For the text-containing cell, return its midpoint in [X, Y] coordinate format. 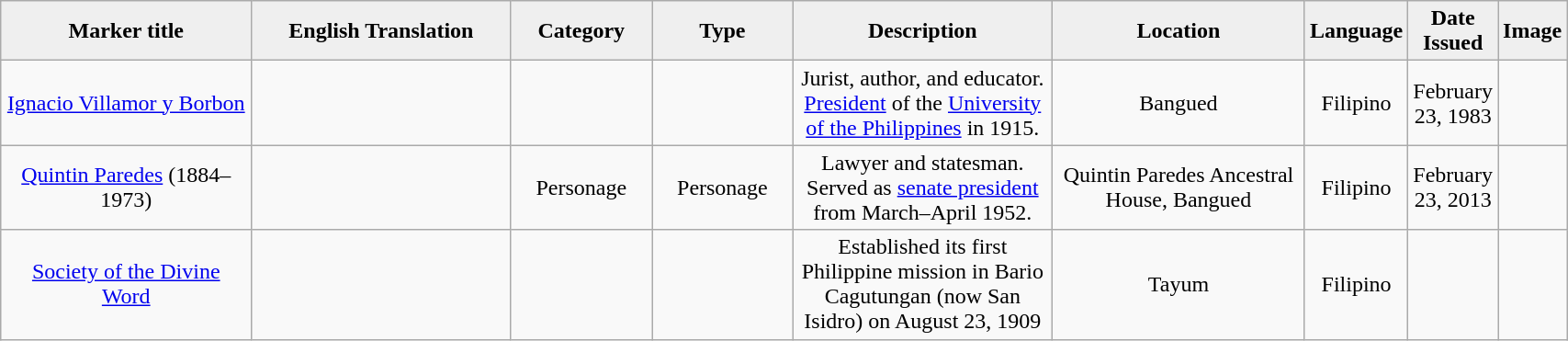
Lawyer and statesman. Served as senate president from March–April 1952. [922, 188]
Language [1356, 31]
Established its first Philippine mission in Bario Cagutungan (now San Isidro) on August 23, 1909 [922, 285]
Marker title [127, 31]
February 23, 2013 [1453, 188]
Bangued [1178, 103]
February 23, 1983 [1453, 103]
Society of the Divine Word [127, 285]
Jurist, author, and educator. President of the University of the Philippines in 1915. [922, 103]
Quintin Paredes (1884–1973) [127, 188]
Type [723, 31]
Description [922, 31]
Location [1178, 31]
Quintin Paredes Ancestral House, Bangued [1178, 188]
Category [581, 31]
Tayum [1178, 285]
English Translation [381, 31]
Date Issued [1453, 31]
Image [1532, 31]
Ignacio Villamor y Borbon [127, 103]
